Provide the [x, y] coordinate of the cell's center where the given text is located.  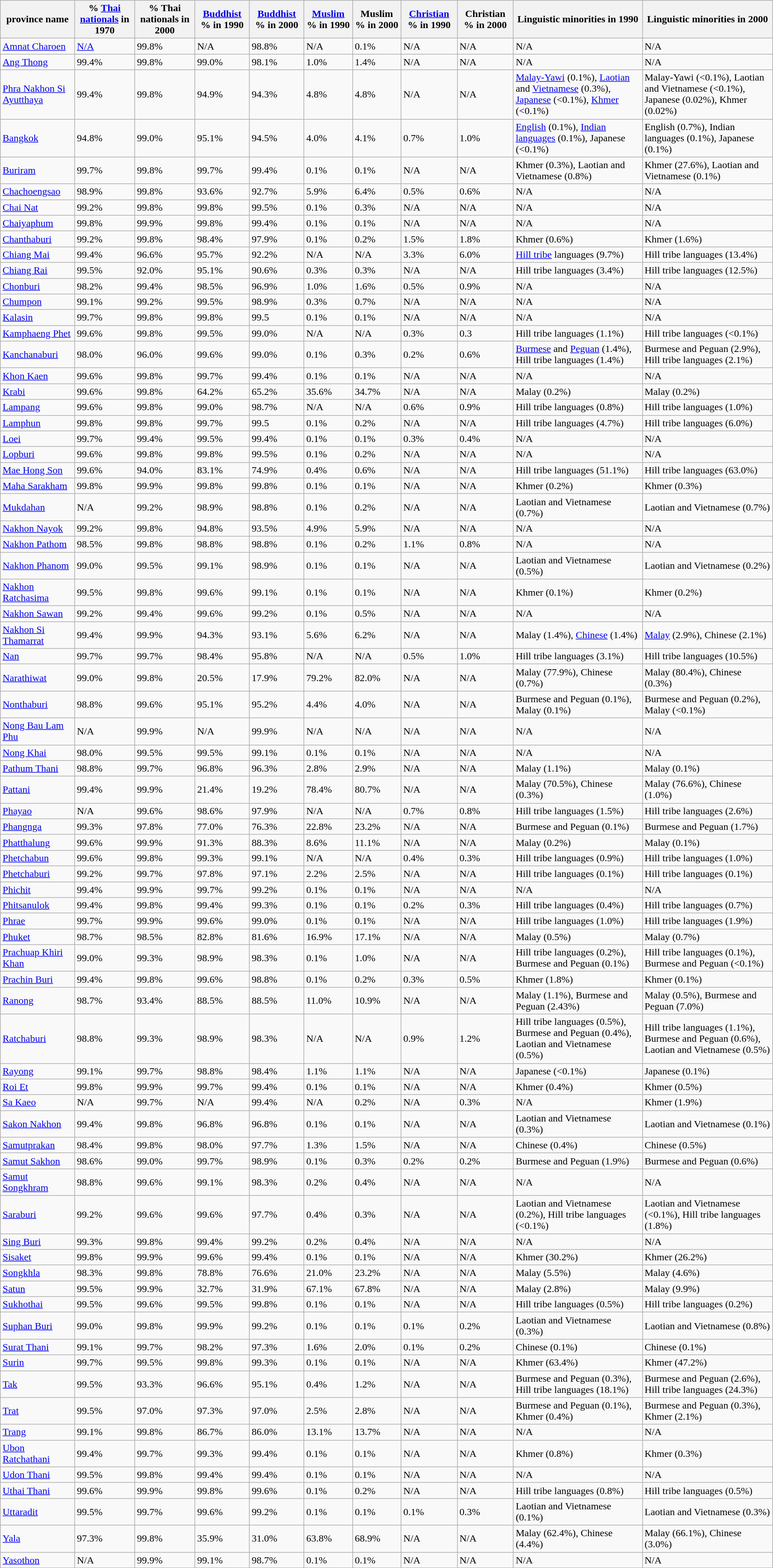
Yala [38, 1538]
Burmese and Peguan (0.1%) [578, 827]
11.1% [377, 842]
Sakon Nakhon [38, 1124]
2.2% [328, 874]
Malay (77.9%), Chinese (0.7%) [578, 677]
79.2% [328, 677]
Amnat Charoen [38, 46]
19.2% [277, 790]
17.9% [277, 677]
4.4% [328, 705]
Trat [38, 1411]
2.9% [377, 768]
93.6% [222, 192]
Khmer (0.6%) [578, 239]
Hill tribe languages (0.5%), Burmese and Peguan (0.4%), Laotian and Vietnamese (0.5%) [578, 1038]
Hill tribe languages (0.1%), Burmese and Peguan (<0.1%) [708, 958]
Samutprakan [38, 1145]
Malay (1.1%), Burmese and Peguan (2.43%) [578, 1000]
91.3% [222, 842]
Krabi [38, 392]
English (0.1%), Indian languages (0.1%), Japanese (<0.1%) [578, 138]
Saraburi [38, 1214]
Sa Kaeo [38, 1102]
6.0% [485, 254]
Hill tribe languages (4.7%) [578, 423]
Muslim % in 2000 [377, 19]
Burmese and Peguan (2.9%), Hill tribe languages (2.1%) [708, 354]
Nong Bau Lam Phu [38, 731]
95.7% [222, 254]
6.2% [377, 635]
92.7% [277, 192]
Khon Kaen [38, 376]
Trang [38, 1432]
Pathum Thani [38, 768]
Malay (4.6%) [708, 1273]
Muslim % in 1990 [328, 19]
Hill tribe languages (10.5%) [708, 656]
21.4% [222, 790]
Buddhist % in 1990 [222, 19]
Japanese (<0.1%) [578, 1071]
Burmese and Peguan (1.9%) [578, 1161]
16.9% [328, 937]
20.5% [222, 677]
province name [38, 19]
Hill tribe languages (51.1%) [578, 470]
Burmese and Peguan (1.7%) [708, 827]
Narathiwat [38, 677]
Khmer (0.4%) [578, 1087]
Suphan Buri [38, 1326]
Laotian and Vietnamese (0.5%) [578, 565]
Khmer (30.2%) [578, 1257]
13.1% [328, 1432]
35.9% [222, 1538]
Hill tribe languages (1.1%) [578, 333]
95.2% [277, 705]
Lamphun [38, 423]
Khmer (47.2%) [708, 1363]
Burmese and Peguan (0.1%), Malay (0.1%) [578, 705]
Sisaket [38, 1257]
64.2% [222, 392]
Surin [38, 1363]
English (0.7%), Indian languages (0.1%), Japanese (0.1%) [708, 138]
Ranong [38, 1000]
Burmese and Peguan (0.3%), Khmer (2.1%) [708, 1411]
Christian % in 1990 [429, 19]
63.8% [328, 1538]
Khmer (26.2%) [708, 1257]
Uthai Thani [38, 1490]
Samut Sakhon [38, 1161]
74.9% [277, 470]
13.7% [377, 1432]
78.8% [222, 1273]
21.0% [328, 1273]
96.9% [277, 286]
Malay (0.5%), Burmese and Peguan (7.0%) [708, 1000]
Malay (5.5%) [578, 1273]
Roi Et [38, 1087]
78.4% [328, 790]
Lopburi [38, 454]
68.9% [377, 1538]
Malay (62.4%), Chinese (4.4%) [578, 1538]
Hill tribe languages (0.7%) [708, 905]
Japanese (0.1%) [708, 1071]
Phichit [38, 889]
Nan [38, 656]
Satun [38, 1289]
Prachin Buri [38, 979]
94.0% [165, 470]
Samut Songkhram [38, 1182]
Malay (2.9%), Chinese (2.1%) [708, 635]
Chachoengsao [38, 192]
Rayong [38, 1071]
81.6% [277, 937]
Ang Thong [38, 62]
Nakhon Sawan [38, 614]
98.1% [277, 62]
Hill tribe languages (13.4%) [708, 254]
Phatthalung [38, 842]
82.8% [222, 937]
Malay (0.7%) [708, 937]
Phuket [38, 937]
97.1% [277, 874]
Loei [38, 439]
Burmese and Peguan (0.3%), Hill tribe languages (18.1%) [578, 1384]
Chiang Rai [38, 270]
Malay (0.5%) [578, 937]
67.1% [328, 1289]
Malay-Yawi (0.1%), Laotian and Vietnamese (0.3%), Japanese (<0.1%), Khmer (<0.1%) [578, 94]
Burmese and Peguan (2.6%), Hill tribe languages (24.3%) [708, 1384]
Udon Thani [38, 1475]
93.1% [277, 635]
Tak [38, 1384]
2.0% [377, 1347]
82.0% [377, 677]
1.8% [485, 239]
Mukdahan [38, 507]
Khmer (63.4%) [578, 1363]
Chanthaburi [38, 239]
Hill tribe languages (12.5%) [708, 270]
Nakhon Nayok [38, 528]
Nakhon Pathom [38, 544]
Burmese and Peguan (1.4%), Hill tribe languages (1.4%) [578, 354]
65.2% [277, 392]
Uttaradit [38, 1512]
Khmer (27.6%), Laotian and Vietnamese (0.1%) [708, 170]
93.5% [277, 528]
Khmer (0.5%) [708, 1087]
Hill tribe languages (1.1%), Burmese and Peguan (0.6%), Laotian and Vietnamese (0.5%) [708, 1038]
Phetchabun [38, 858]
17.1% [377, 937]
Kalasin [38, 318]
Hill tribe languages (9.7%) [578, 254]
92.2% [277, 254]
Nonthaburi [38, 705]
Nakhon Phanom [38, 565]
67.8% [377, 1289]
Bangkok [38, 138]
Burmese and Peguan (0.2%), Malay (<0.1%) [708, 705]
Chinese (0.4%) [578, 1145]
Hill tribe languages (3.1%) [578, 656]
Chumpon [38, 302]
Chonburi [38, 286]
Ratchaburi [38, 1038]
Malay (80.4%), Chinese (0.3%) [708, 677]
31.9% [277, 1289]
Malay (1.1%) [578, 768]
Malay (76.6%), Chinese (1.0%) [708, 790]
% Thai nationals in 2000 [165, 19]
Phra Nakhon Si Ayutthaya [38, 94]
Maha Sarakham [38, 486]
Phitsanulok [38, 905]
Laotian and Vietnamese (<0.1%), Hill tribe languages (1.8%) [708, 1214]
8.6% [328, 842]
95.8% [277, 656]
Hill tribe languages (0.2%), Burmese and Peguan (0.1%) [578, 958]
Hill tribe languages (63.0%) [708, 470]
Hill tribe languages (1.9%) [708, 921]
1.3% [328, 1145]
Christian % in 2000 [485, 19]
86.7% [222, 1432]
Linguistic minorities in 2000 [708, 19]
Phetchaburi [38, 874]
76.3% [277, 827]
Malay (66.1%), Chinese (3.0%) [708, 1538]
Kanchanaburi [38, 354]
0.3 [485, 333]
Malay (9.9%) [708, 1289]
Chinese (0.5%) [708, 1145]
Khmer (1.8%) [578, 979]
Khmer (0.3%), Laotian and Vietnamese (0.8%) [578, 170]
Mae Hong Son [38, 470]
Chai Nat [38, 207]
Nakhon Si Thamarrat [38, 635]
Burmese and Peguan (0.6%) [708, 1161]
Laotian and Vietnamese (0.2%) [708, 565]
93.3% [165, 1384]
Prachuap Khiri Khan [38, 958]
76.6% [277, 1273]
Khmer (1.9%) [708, 1102]
Yasothon [38, 1560]
Sing Buri [38, 1241]
Malay (2.8%) [578, 1289]
Malay-Yawi (<0.1%), Laotian and Vietnamese (<0.1%), Japanese (0.02%), Khmer (0.02%) [708, 94]
Sukhothai [38, 1304]
Malay (70.5%), Chinese (0.3%) [578, 790]
80.7% [377, 790]
32.7% [222, 1289]
4.9% [328, 528]
94.5% [277, 138]
92.0% [165, 270]
96.3% [277, 768]
3.3% [429, 254]
Buddhist % in 2000 [277, 19]
Phayao [38, 811]
83.1% [222, 470]
Chiang Mai [38, 254]
Linguistic minorities in 1990 [578, 19]
11.0% [328, 1000]
88.3% [277, 842]
Khmer (0.8%) [578, 1453]
Surat Thani [38, 1347]
Hill tribe languages (<0.1%) [708, 333]
34.7% [377, 392]
% Thai nationals in 1970 [105, 19]
Laotian and Vietnamese (0.8%) [708, 1326]
31.0% [277, 1538]
Hill tribe languages (6.0%) [708, 423]
Ubon Ratchathani [38, 1453]
Hill tribe languages (2.6%) [708, 811]
Kamphaeng Phet [38, 333]
Nong Khai [38, 753]
90.6% [277, 270]
Khmer (1.6%) [708, 239]
Hill tribe languages (1.5%) [578, 811]
Phangnga [38, 827]
Phrae [38, 921]
Pattani [38, 790]
6.4% [377, 192]
Chaiyaphum [38, 223]
93.4% [165, 1000]
Burmese and Peguan (0.1%), Khmer (0.4%) [578, 1411]
77.0% [222, 827]
86.0% [277, 1432]
94.9% [222, 94]
Hill tribe languages (3.4%) [578, 270]
22.8% [328, 827]
Songkhla [38, 1273]
Hill tribe languages (0.4%) [578, 905]
Lampang [38, 407]
Hill tribe languages (0.9%) [578, 858]
Hill tribe languages (0.2%) [708, 1304]
96.0% [165, 354]
Malay (1.4%), Chinese (1.4%) [578, 635]
5.6% [328, 635]
10.9% [377, 1000]
4.1% [377, 138]
Nakhon Ratchasima [38, 592]
35.6% [328, 392]
Laotian and Vietnamese (0.2%), Hill tribe languages (<0.1%) [578, 1214]
Buriram [38, 170]
1.4% [377, 62]
